Return the (X, Y) coordinate for the center point of the cell that contains the specified text.  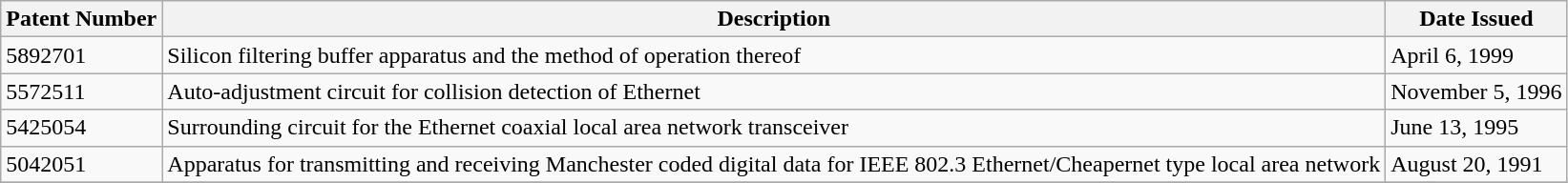
June 13, 1995 (1476, 128)
August 20, 1991 (1476, 164)
5425054 (82, 128)
5042051 (82, 164)
5892701 (82, 55)
Surrounding circuit for the Ethernet coaxial local area network transceiver (774, 128)
April 6, 1999 (1476, 55)
Date Issued (1476, 19)
Auto-adjustment circuit for collision detection of Ethernet (774, 91)
Apparatus for transmitting and receiving Manchester coded digital data for IEEE 802.3 Ethernet/Cheapernet type local area network (774, 164)
Patent Number (82, 19)
5572511 (82, 91)
November 5, 1996 (1476, 91)
Description (774, 19)
Silicon filtering buffer apparatus and the method of operation thereof (774, 55)
